Find where the given text appears and provide that cell's center as (X, Y) coordinate. 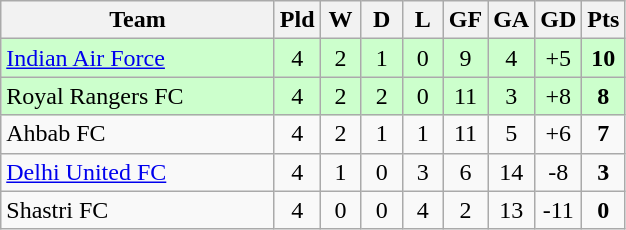
L (422, 20)
Royal Rangers FC (138, 96)
-8 (558, 172)
+6 (558, 134)
10 (604, 58)
6 (465, 172)
Delhi United FC (138, 172)
9 (465, 58)
+8 (558, 96)
Pts (604, 20)
Pld (297, 20)
13 (512, 210)
+5 (558, 58)
14 (512, 172)
GA (512, 20)
GF (465, 20)
-11 (558, 210)
Indian Air Force (138, 58)
7 (604, 134)
Team (138, 20)
D (382, 20)
5 (512, 134)
Shastri FC (138, 210)
8 (604, 96)
Ahbab FC (138, 134)
GD (558, 20)
W (340, 20)
